For the text-containing cell, return its midpoint in [X, Y] coordinate format. 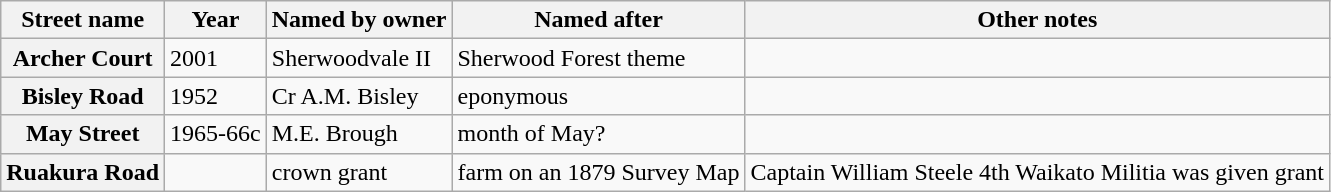
Named after [598, 20]
Bisley Road [83, 96]
Ruakura Road [83, 172]
May Street [83, 134]
Captain William Steele 4th Waikato Militia was given grant [1038, 172]
Archer Court [83, 58]
Year [216, 20]
crown grant [359, 172]
M.E. Brough [359, 134]
Sherwoodvale II [359, 58]
Street name [83, 20]
1965-66c [216, 134]
1952 [216, 96]
Named by owner [359, 20]
2001 [216, 58]
Other notes [1038, 20]
month of May? [598, 134]
farm on an 1879 Survey Map [598, 172]
eponymous [598, 96]
Cr A.M. Bisley [359, 96]
Sherwood Forest theme [598, 58]
